Output the [x, y] coordinate of the center of the cell containing the given text.  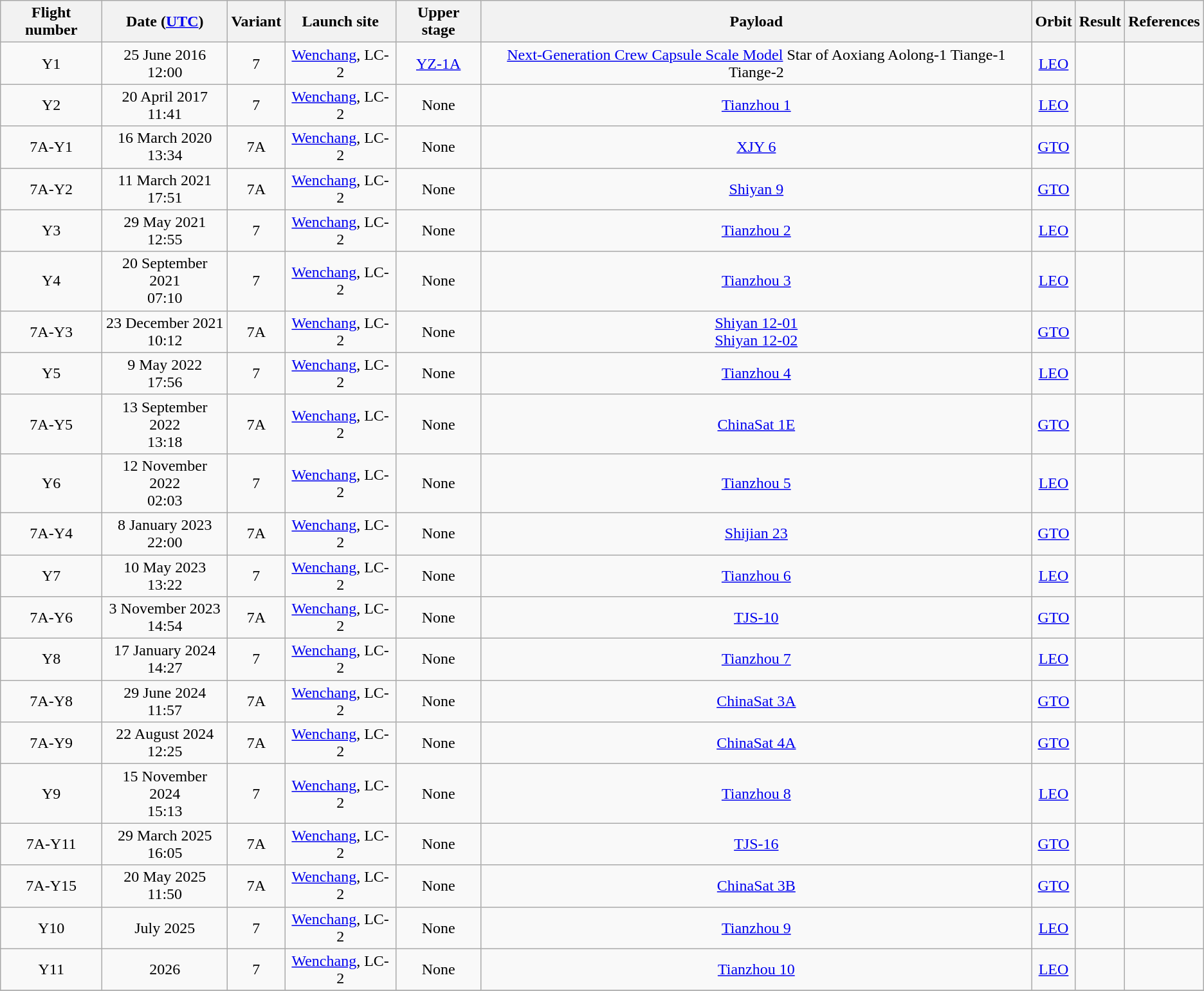
Y2 [51, 105]
Next-Generation Crew Capsule Scale Model Star of Aoxiang Aolong-1 Tiange-1 Tiange-2 [756, 63]
ChinaSat 3A [756, 701]
16 March 202013:34 [165, 147]
Upper stage [439, 22]
2026 [165, 970]
7A-Y5 [51, 424]
20 May 202511:50 [165, 886]
Tianzhou 10 [756, 970]
ChinaSat 4A [756, 743]
7A-Y1 [51, 147]
Tianzhou 5 [756, 483]
ChinaSat 1E [756, 424]
29 June 202411:57 [165, 701]
7A-Y3 [51, 332]
Payload [756, 22]
References [1164, 22]
Tianzhou 7 [756, 660]
Tianzhou 1 [756, 105]
8 January 202322:00 [165, 534]
Variant [256, 22]
Y10 [51, 927]
13 September 202213:18 [165, 424]
11 March 202117:51 [165, 189]
Y5 [51, 373]
7A-Y8 [51, 701]
15 November 202415:13 [165, 794]
Date (UTC) [165, 22]
Shiyan 9 [756, 189]
Y4 [51, 281]
7A-Y2 [51, 189]
Launch site [341, 22]
3 November 202314:54 [165, 617]
7A-Y6 [51, 617]
Tianzhou 4 [756, 373]
23 December 202110:12 [165, 332]
Y8 [51, 660]
Orbit [1053, 22]
Y11 [51, 970]
Tianzhou 3 [756, 281]
9 May 202217:56 [165, 373]
7A-Y9 [51, 743]
Y6 [51, 483]
10 May 202313:22 [165, 575]
Tianzhou 6 [756, 575]
Y1 [51, 63]
Shiyan 12-01Shiyan 12-02 [756, 332]
7A-Y11 [51, 844]
Y7 [51, 575]
Tianzhou 2 [756, 230]
Y3 [51, 230]
Result [1100, 22]
20 April 201711:41 [165, 105]
ChinaSat 3B [756, 886]
TJS-16 [756, 844]
29 March 202516:05 [165, 844]
7A-Y4 [51, 534]
TJS-10 [756, 617]
July 2025 [165, 927]
29 May 202112:55 [165, 230]
XJY 6 [756, 147]
7A-Y15 [51, 886]
12 November 202202:03 [165, 483]
25 June 201612:00 [165, 63]
Y9 [51, 794]
Shijian 23 [756, 534]
Tianzhou 8 [756, 794]
17 January 202414:27 [165, 660]
Flight number [51, 22]
22 August 202412:25 [165, 743]
Tianzhou 9 [756, 927]
20 September 202107:10 [165, 281]
YZ-1A [439, 63]
